Pinpoint the cell where the given text exists, returning its (x, y) midpoint coordinate. 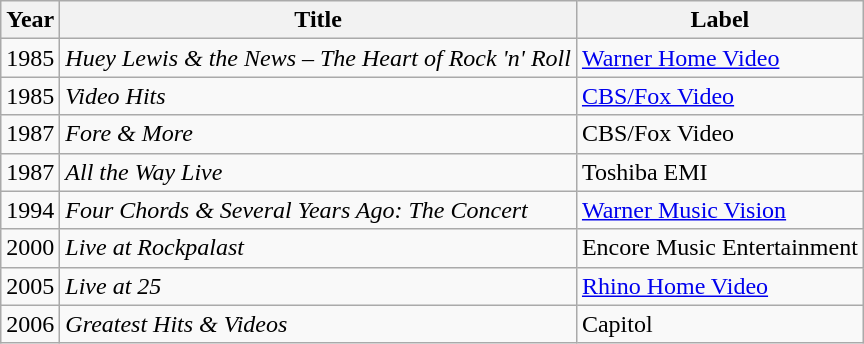
All the Way Live (318, 172)
Year (30, 20)
Toshiba EMI (720, 172)
Live at 25 (318, 286)
Live at Rockpalast (318, 248)
Huey Lewis & the News – The Heart of Rock 'n' Roll (318, 58)
Video Hits (318, 96)
Warner Home Video (720, 58)
2000 (30, 248)
2006 (30, 324)
2005 (30, 286)
1994 (30, 210)
Title (318, 20)
Rhino Home Video (720, 286)
Encore Music Entertainment (720, 248)
Capitol (720, 324)
Label (720, 20)
Four Chords & Several Years Ago: The Concert (318, 210)
Warner Music Vision (720, 210)
Fore & More (318, 134)
Greatest Hits & Videos (318, 324)
